Capture the cell that displays the provided text and extract its [X, Y] central coordinate. 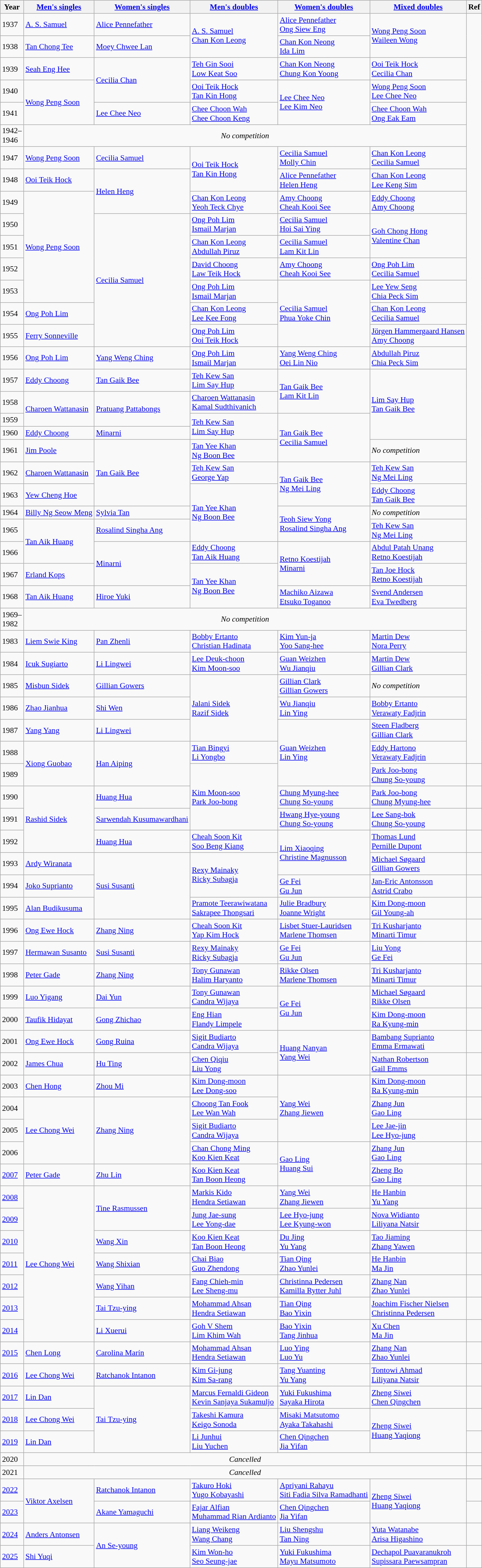
Dai Yun [142, 997]
Seah Eng Hee [59, 69]
2015 [12, 1353]
2021 [12, 1472]
Tan Gaik Bee Ng Mei Ling [324, 484]
1959 [12, 420]
Tian Qing Zhao Yunlei [324, 1264]
Ardy Wiranata [59, 863]
1986 [12, 708]
2012 [12, 1286]
Abdullah Piruz Chia Peck Sim [418, 358]
Takuro Hoki Yugo Kobayashi [234, 1490]
2006 [12, 1153]
Chan Kon Leong Yeoh Teck Chye [234, 202]
Jung Jae-sung Lee Yong-dae [234, 1219]
Takeshi Kamura Keigo Sonoda [234, 1419]
Xiong Guobao [59, 764]
Han Aiping [142, 764]
Luo Ying Luo Yu [324, 1353]
Tine Rasmussen [142, 1208]
2010 [12, 1242]
Pramote Teerawiwatana Sakrapee Thongsari [234, 908]
Gao Ling Huang Sui [324, 1164]
Lee Deuk-choon Kim Moon-soo [234, 663]
1968 [12, 597]
Chen Hong [59, 1086]
1939 [12, 69]
Kim Dong-moon Gil Young-ah [418, 908]
1990 [12, 797]
Sarwendah Kusumawardhani [142, 819]
2005 [12, 1130]
Kim Gi-jung Kim Sa-rang [234, 1375]
Eddy Choong Tan Gaik Bee [418, 495]
Jörgen Hammergaard Hansen Amy Choong [418, 336]
1947 [12, 158]
Moey Chwee Lan [142, 47]
Retno Koestijah Minarni [324, 563]
1958 [12, 402]
Pratuang Pattabongs [142, 409]
Cecilia Samuel Hoi Sai Ying [324, 225]
Hiroe Yuki [142, 597]
Lee Yew Seng Chia Peck Sim [418, 291]
Machiko Aizawa Etsuko Toganoo [324, 597]
Eddy Choong Tan Aik Huang [234, 552]
He Hanbin Ma Jin [418, 1264]
2011 [12, 1264]
Taufik Hidayat [59, 1019]
1992 [12, 842]
Teh Kew San George Yap [234, 473]
A. S. Samuel Chan Kon Leong [234, 36]
Bobby Ertanto Christian Hadinata [234, 642]
Lisbet Stuer-Lauridsen Marlene Thomsen [324, 930]
Lee Chee Neo [142, 113]
2009 [12, 1219]
Misbun Sidek [59, 686]
2024 [12, 1534]
1949 [12, 202]
1996 [12, 930]
Liem Swie King [59, 642]
Chan Kon Neong Ida Lim [324, 47]
Lim Say Hup Tan Gaik Bee [418, 404]
2019 [12, 1442]
Martin Dew Gillian Clark [418, 663]
Wang Xin [142, 1242]
Tao Jiaming Zhang Yawen [418, 1242]
1954 [12, 314]
Cecilia Samuel Molly Chin [324, 158]
Chung Myung-hee Chung So-young [324, 797]
Gillian Gowers [142, 686]
1999 [12, 997]
Ooi Teik Hock [59, 180]
1942–1946 [12, 135]
Chan Kon Neong Chung Kon Yoong [324, 69]
Lee Jae-jin Lee Hyo-jung [418, 1130]
Cecilia Chan [142, 80]
Zhu Lin [142, 1175]
Chan Kon Leong Lee Kee Fong [234, 314]
Gong Zhichao [142, 1019]
Eddy Choong Amy Choong [418, 202]
Ong Poh Lim Ooi Teik Hock [234, 336]
Yuki Fukushima Sayaka Hirota [324, 1397]
Hu Ting [142, 1064]
Teh Gin Sooi Low Keat Soo [234, 69]
Carolina Marín [142, 1353]
Rikke Olsen Marlene Thomsen [324, 975]
Goh V Shem Lim Khim Wah [234, 1330]
1985 [12, 686]
Lim Xiaoqing Christine Magnusson [324, 853]
Charoen Wattanasin Kamal Sudthivanich [234, 402]
Yuki Fukushima Mayu Matsumoto [324, 1557]
1941 [12, 113]
Chen Qiqiu Liu Yong [234, 1064]
Abdul Patah Unang Retno Koestijah [418, 552]
Christinna Pedersen Kamilla Rytter Juhl [324, 1286]
Chan Chong Ming Koo Kien Keat [234, 1153]
Lee Chee Neo Lee Kim Neo [324, 102]
Rosalind Singha Ang [142, 530]
2023 [12, 1512]
Park Joo-bong Chung So-young [418, 775]
Tian Bingyi Li Yongbo [234, 753]
1957 [12, 380]
Men's singles [59, 7]
Eng Hian Flandy Limpele [234, 1019]
Xu Chen Ma Jin [418, 1330]
1991 [12, 819]
1994 [12, 886]
Kim Dong-moon Lee Dong-soo [234, 1086]
Cecilia Samuel Phua Yoke Chin [324, 314]
1960 [12, 433]
Tony Gunawan Candra Wijaya [234, 997]
2007 [12, 1175]
Liu Yong Ge Fei [418, 953]
Yang Yang [59, 730]
2022 [12, 1490]
Wang Yihan [142, 1286]
Choong Tan Fook Lee Wan Wah [234, 1109]
Lee Sang-bok Chung So-young [418, 819]
Wang Shixian [142, 1264]
2017 [12, 1397]
2000 [12, 1019]
1956 [12, 358]
Icuk Sugiarto [59, 663]
Huang Nanyan Yang Wei [324, 1053]
Women's singles [142, 7]
2008 [12, 1197]
Chen Long [59, 1353]
Chai Biao Guo Zhendong [234, 1264]
Thomas Lund Pernille Dupont [418, 842]
1988 [12, 753]
Alan Budikusuma [59, 908]
Zheng Bo Gao Ling [418, 1175]
Jim Poole [59, 450]
1940 [12, 91]
1967 [12, 575]
Dechapol Puavaranukroh Supissara Paewsampran [418, 1557]
Joachim Fischer Nielsen Christinna Pedersen [418, 1309]
Markis Kido Hendra Setiawan [234, 1197]
Ong Poh Lim Cecilia Samuel [418, 269]
Men's doubles [234, 7]
Julie Bradbury Joanne Wright [324, 908]
Shi Wen [142, 708]
A. S. Samuel [59, 25]
2001 [12, 1042]
Michael Søgaard Rikke Olsen [418, 997]
Hwang Hye-young Chung So-young [324, 819]
Liu Shengshu Tan Ning [324, 1534]
Steen Fladberg Gillian Clark [418, 730]
Chee Choon Wah Ong Eak Eam [418, 113]
Rashid Sidek [59, 819]
Pan Zhenli [142, 642]
Yang Weng Ching Oei Lin Nio [324, 358]
Tony Gunawan Halim Haryanto [234, 975]
Yuta Watanabe Arisa Higashino [418, 1534]
Misaki Matsutomo Ayaka Takahashi [324, 1419]
Alice Pennefather Helen Heng [324, 180]
Alice Pennefather [142, 25]
2016 [12, 1375]
1953 [12, 291]
1984 [12, 663]
Erland Kops [59, 575]
Nathan Robertson Gail Emms [418, 1064]
Martin Dew Nora Perry [418, 642]
Wu Jianqiu Lin Ying [324, 708]
1950 [12, 225]
2025 [12, 1557]
Zhou Mi [142, 1086]
Zheng Siwei Chen Qingchen [418, 1397]
Kim Moon-soo Park Joo-bong [234, 797]
Goh Chong Hong Valentine Chan [418, 236]
2014 [12, 1330]
Lee Hyo-jung Lee Kyung-won [324, 1219]
Tan Gaik Bee Lam Kit Lin [324, 391]
Women's doubles [324, 7]
He Hanbin Yu Yang [418, 1197]
Gillian Clark Gillian Gowers [324, 686]
1983 [12, 642]
Marcus Fernaldi Gideon Kevin Sanjaya Sukamuljo [234, 1397]
Ref [474, 7]
David Choong Law Teik Hock [234, 269]
2018 [12, 1419]
Apriyani Rahayu Siti Fadia Silva Ramadhanti [324, 1490]
Fajar Alfian Muhammad Rian Ardianto [234, 1512]
1969–1982 [12, 619]
Zhao Jianhua [59, 708]
Wong Peng Soon Waileen Wong [418, 36]
Cheah Soon Kit Soo Beng Kiang [234, 842]
1998 [12, 975]
Chan Kon Leong Abdullah Piruz [234, 247]
Svend Andersen Eva Twedberg [418, 597]
1963 [12, 495]
1938 [12, 47]
Year [12, 7]
Guan Weizhen Lin Ying [324, 752]
Li Xuerui [142, 1330]
1966 [12, 552]
1951 [12, 247]
2004 [12, 1109]
Park Joo-bong Chung Myung-hee [418, 797]
Mixed doubles [418, 7]
Chee Choon Wah Chee Choon Keng [234, 113]
2003 [12, 1086]
Li Junhui Liu Yuchen [234, 1442]
1993 [12, 863]
Shi Yuqi [59, 1557]
Kim Won-ho Seo Seung-jae [234, 1557]
1948 [12, 180]
Du Jing Yu Yang [324, 1242]
Teoh Siew Yong Rosalind Singha Ang [324, 524]
1987 [12, 730]
An Se-young [142, 1545]
2002 [12, 1064]
Ooi Teik Hock Cecilia Chan [418, 69]
Wong Peng Soon Lee Chee Neo [418, 91]
Joko Suprianto [59, 886]
Gong Ruina [142, 1042]
1962 [12, 473]
Yang Weng Ching [142, 358]
2020 [12, 1460]
Chan Kon Leong Lee Keng Sim [418, 180]
1997 [12, 953]
1995 [12, 908]
Tontowi Ahmad Liliyana Natsir [418, 1375]
Fang Chieh-min Lee Sheng-mu [234, 1286]
Eddy Hartono Verawaty Fadjrin [418, 753]
Yew Cheng Hoe [59, 495]
1964 [12, 513]
2013 [12, 1309]
Kim Yun-ja Yoo Sang-hee [324, 642]
Viktor Axelsen [59, 1501]
Sylvia Tan [142, 513]
Cecilia Samuel Lam Kit Lin [324, 247]
Michael Søgaard Gillian Gowers [418, 863]
Bambang Suprianto Emma Ermawati [418, 1042]
Bobby Ertanto Verawaty Fadjrin [418, 708]
Ferry Sonneville [59, 336]
Tan Chong Tee [59, 47]
Hermawan Susanto [59, 953]
Helen Heng [142, 191]
Tan Gaik Bee Cecilia Samuel [324, 438]
1952 [12, 269]
Liang Weikeng Wang Chang [234, 1534]
1937 [12, 25]
Guan Weizhen Wu Jianqiu [324, 663]
Tang Yuanting Yu Yang [324, 1375]
Tian Qing Bao Yixin [324, 1309]
James Chua [59, 1064]
Jalani Sidek Razif Sidek [234, 708]
Alice Pennefather Ong Siew Eng [324, 25]
Luo Yigang [59, 997]
Billy Ng Seow Meng [59, 513]
Tan Joe Hock Retno Koestijah [418, 575]
Anders Antonsen [59, 1534]
1989 [12, 775]
1955 [12, 336]
Bao Yixin Tang Jinhua [324, 1330]
1965 [12, 530]
Cheah Soon Kit Yap Kim Hock [234, 930]
Akane Yamaguchi [142, 1512]
Jan-Eric Antonsson Astrid Crabo [418, 886]
1961 [12, 450]
Nova Widianto Liliyana Natsir [418, 1219]
